Determine the [X, Y] coordinate at the center of the cell enclosing the given text.  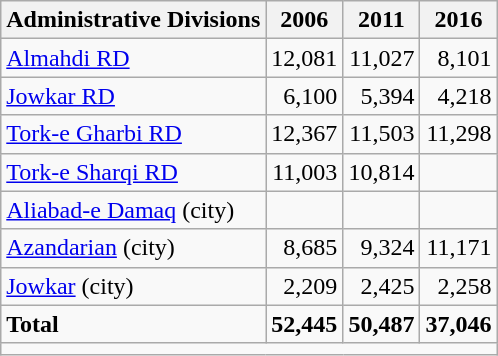
Administrative Divisions [134, 20]
2016 [458, 20]
Aliabad-e Damaq (city) [134, 210]
37,046 [458, 324]
2,209 [304, 286]
12,081 [304, 58]
Azandarian (city) [134, 248]
2,258 [458, 286]
11,027 [382, 58]
Jowkar (city) [134, 286]
8,101 [458, 58]
Almahdi RD [134, 58]
50,487 [382, 324]
10,814 [382, 172]
2006 [304, 20]
11,003 [304, 172]
11,171 [458, 248]
9,324 [382, 248]
12,367 [304, 134]
Tork-e Gharbi RD [134, 134]
5,394 [382, 96]
Tork-e Sharqi RD [134, 172]
6,100 [304, 96]
8,685 [304, 248]
2,425 [382, 286]
4,218 [458, 96]
Total [134, 324]
Jowkar RD [134, 96]
52,445 [304, 324]
11,503 [382, 134]
11,298 [458, 134]
2011 [382, 20]
